Identify which cell holds the provided text, then report its [X, Y] central coordinate. 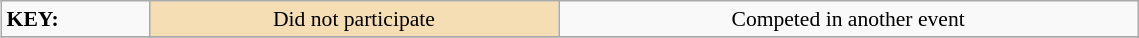
KEY: [76, 19]
Did not participate [354, 19]
Competed in another event [848, 19]
